Search for the cell housing the specified text and yield its (x, y) center coordinate. 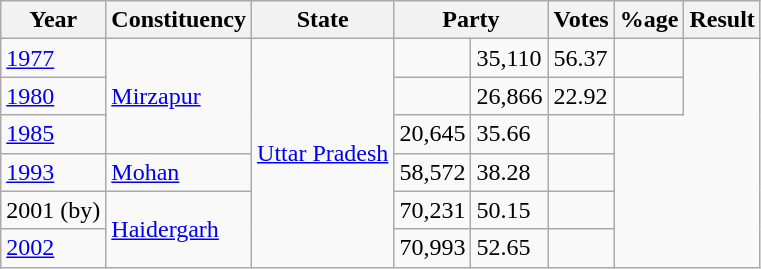
2001 (by) (54, 210)
20,645 (432, 134)
70,993 (432, 248)
1985 (54, 134)
52.65 (510, 248)
Mohan (179, 172)
2002 (54, 248)
1977 (54, 58)
State (323, 20)
Mirzapur (179, 96)
1993 (54, 172)
70,231 (432, 210)
35,110 (510, 58)
26,866 (510, 96)
1980 (54, 96)
Result (722, 20)
58,572 (432, 172)
Votes (581, 20)
Uttar Pradesh (323, 153)
50.15 (510, 210)
%age (649, 20)
Year (54, 20)
22.92 (581, 96)
38.28 (510, 172)
Haidergarh (179, 229)
56.37 (581, 58)
35.66 (510, 134)
Party (471, 20)
Constituency (179, 20)
